Locate the cell with the specified text and output its [X, Y] center coordinate. 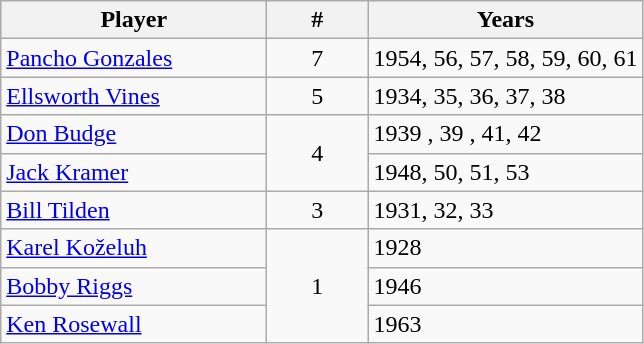
Bobby Riggs [134, 286]
3 [318, 210]
1963 [506, 324]
1928 [506, 248]
1 [318, 286]
# [318, 20]
1948, 50, 51, 53 [506, 172]
Years [506, 20]
1946 [506, 286]
Ken Rosewall [134, 324]
1954, 56, 57, 58, 59, 60, 61 [506, 58]
Jack Kramer [134, 172]
4 [318, 153]
5 [318, 96]
7 [318, 58]
Ellsworth Vines [134, 96]
Pancho Gonzales [134, 58]
Player [134, 20]
1931, 32, 33 [506, 210]
1939 , 39 , 41, 42 [506, 134]
Don Budge [134, 134]
1934, 35, 36, 37, 38 [506, 96]
Karel Koželuh [134, 248]
Bill Tilden [134, 210]
